Identify which cell holds the provided text, then report its (X, Y) central coordinate. 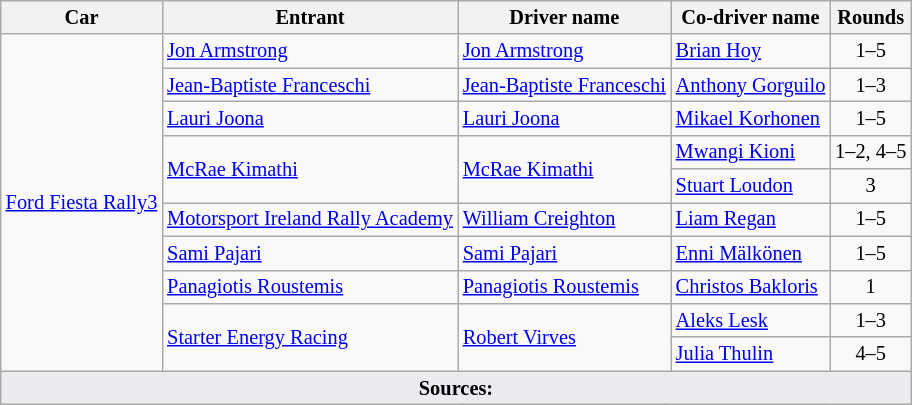
Ford Fiesta Rally3 (82, 202)
Aleks Lesk (750, 320)
Starter Energy Racing (310, 336)
Julia Thulin (750, 354)
Rounds (870, 17)
Mikael Korhonen (750, 118)
Liam Regan (750, 219)
Stuart Loudon (750, 186)
Driver name (564, 17)
Enni Mälkönen (750, 253)
Co-driver name (750, 17)
William Creighton (564, 219)
4–5 (870, 354)
Anthony Gorguilo (750, 85)
Motorsport Ireland Rally Academy (310, 219)
1–2, 4–5 (870, 152)
Robert Virves (564, 336)
Brian Hoy (750, 51)
Entrant (310, 17)
Christos Bakloris (750, 287)
1 (870, 287)
3 (870, 186)
Car (82, 17)
Mwangi Kioni (750, 152)
Sources: (456, 388)
